Determine the (X, Y) coordinate at the center of the cell enclosing the given text.  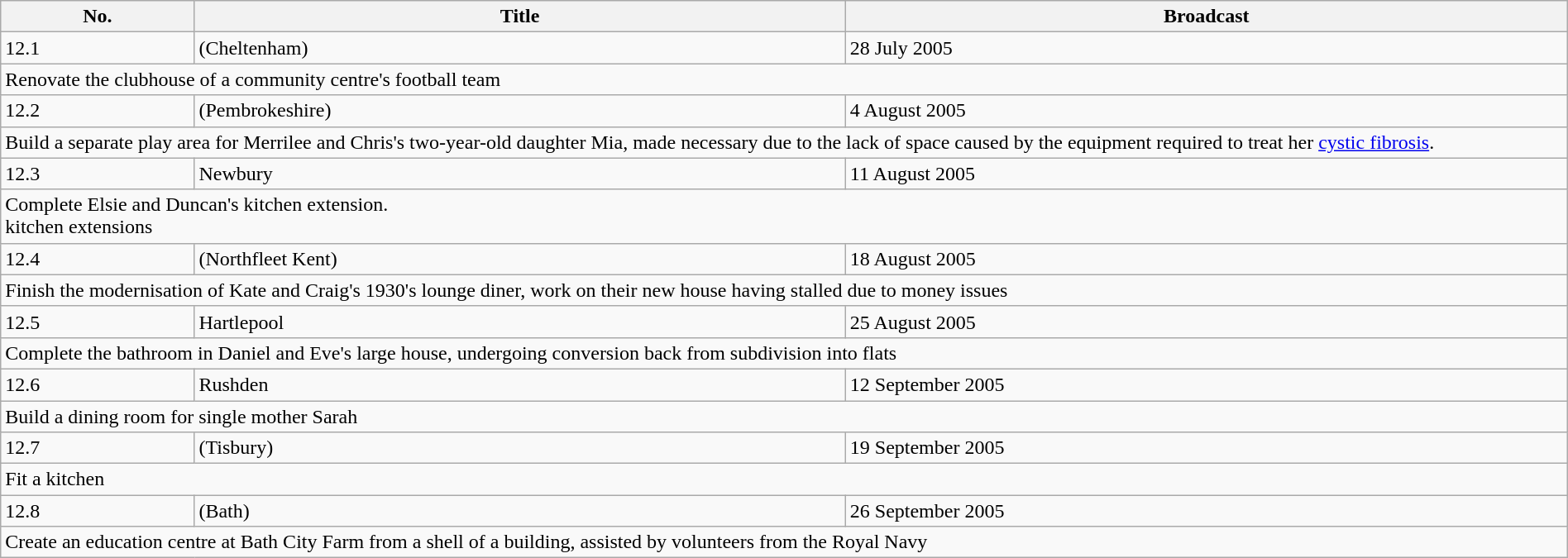
18 August 2005 (1206, 259)
Rushden (519, 384)
Fit a kitchen (784, 479)
(Cheltenham) (519, 48)
12 September 2005 (1206, 384)
Title (519, 17)
12.4 (98, 259)
(Northfleet Kent) (519, 259)
(Pembrokeshire) (519, 111)
Complete Elsie and Duncan's kitchen extension.kitchen extensions (784, 217)
Broadcast (1206, 17)
Finish the modernisation of Kate and Craig's 1930's lounge diner, work on their new house having stalled due to money issues (784, 290)
(Bath) (519, 511)
12.2 (98, 111)
19 September 2005 (1206, 448)
12.6 (98, 384)
12.8 (98, 511)
25 August 2005 (1206, 322)
(Tisbury) (519, 448)
Build a dining room for single mother Sarah (784, 416)
12.1 (98, 48)
Newbury (519, 174)
12.7 (98, 448)
Complete the bathroom in Daniel and Eve's large house, undergoing conversion back from subdivision into flats (784, 353)
Renovate the clubhouse of a community centre's football team (784, 79)
No. (98, 17)
12.5 (98, 322)
11 August 2005 (1206, 174)
4 August 2005 (1206, 111)
26 September 2005 (1206, 511)
Create an education centre at Bath City Farm from a shell of a building, assisted by volunteers from the Royal Navy (784, 542)
12.3 (98, 174)
28 July 2005 (1206, 48)
Hartlepool (519, 322)
